Determine the [x, y] coordinate at the center of the cell enclosing the given text.  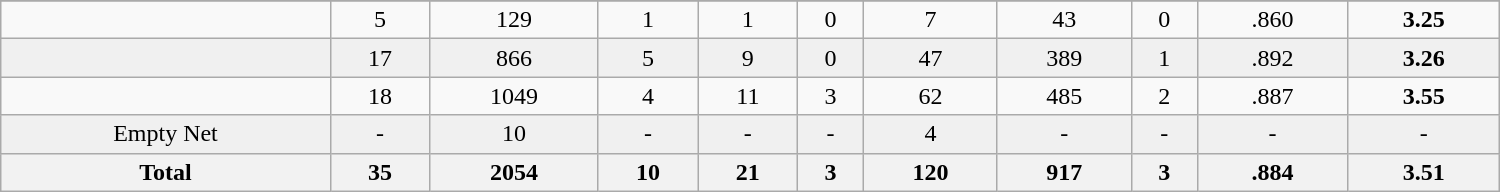
3.25 [1424, 20]
866 [514, 58]
18 [380, 96]
485 [1064, 96]
120 [930, 172]
11 [748, 96]
1049 [514, 96]
35 [380, 172]
43 [1064, 20]
2 [1164, 96]
9 [748, 58]
3.51 [1424, 172]
17 [380, 58]
.887 [1272, 96]
2054 [514, 172]
917 [1064, 172]
47 [930, 58]
21 [748, 172]
129 [514, 20]
3.26 [1424, 58]
.860 [1272, 20]
Empty Net [166, 134]
62 [930, 96]
.884 [1272, 172]
3.55 [1424, 96]
389 [1064, 58]
7 [930, 20]
Total [166, 172]
.892 [1272, 58]
